Find where the given text appears and provide that cell's center as [X, Y] coordinate. 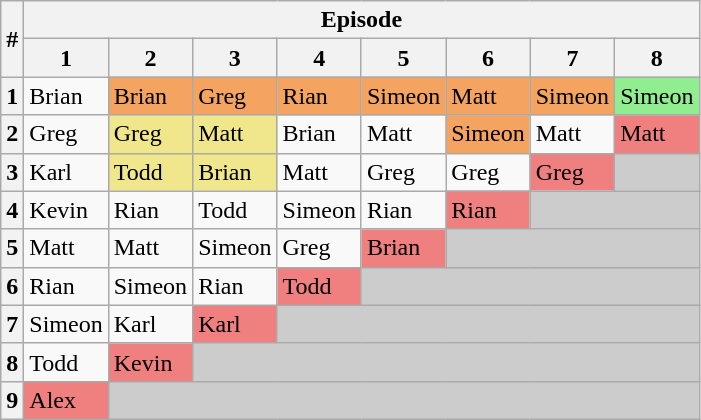
# [12, 39]
9 [12, 400]
Alex [66, 400]
Episode [362, 20]
